Extract the [x, y] coordinate from the center of the cell holding the provided text.  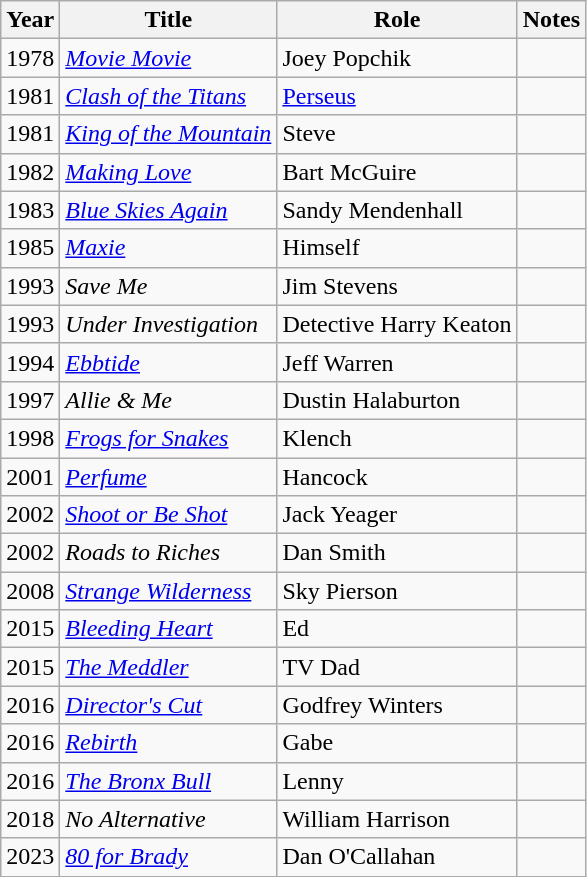
Notes [551, 20]
Steve [397, 134]
Blue Skies Again [168, 210]
Jeff Warren [397, 362]
Shoot or Be Shot [168, 515]
Title [168, 20]
Sandy Mendenhall [397, 210]
Ebbtide [168, 362]
Maxie [168, 248]
Frogs for Snakes [168, 438]
2001 [30, 477]
Clash of the Titans [168, 96]
Roads to Riches [168, 553]
King of the Mountain [168, 134]
Perseus [397, 96]
Rebirth [168, 743]
Gabe [397, 743]
Godfrey Winters [397, 705]
Klench [397, 438]
Dustin Halaburton [397, 400]
Detective Harry Keaton [397, 324]
Allie & Me [168, 400]
1998 [30, 438]
Director's Cut [168, 705]
Sky Pierson [397, 591]
The Bronx Bull [168, 781]
Dan O'Callahan [397, 857]
80 for Brady [168, 857]
1994 [30, 362]
Role [397, 20]
Dan Smith [397, 553]
Jim Stevens [397, 286]
2008 [30, 591]
Jack Yeager [397, 515]
William Harrison [397, 819]
1982 [30, 172]
Save Me [168, 286]
Making Love [168, 172]
Bart McGuire [397, 172]
Lenny [397, 781]
1978 [30, 58]
No Alternative [168, 819]
Movie Movie [168, 58]
Hancock [397, 477]
Bleeding Heart [168, 629]
1985 [30, 248]
Strange Wilderness [168, 591]
Joey Popchik [397, 58]
1997 [30, 400]
Under Investigation [168, 324]
2023 [30, 857]
Perfume [168, 477]
Ed [397, 629]
The Meddler [168, 667]
2018 [30, 819]
1983 [30, 210]
TV Dad [397, 667]
Himself [397, 248]
Year [30, 20]
